Identify which cell holds the provided text, then report its [x, y] central coordinate. 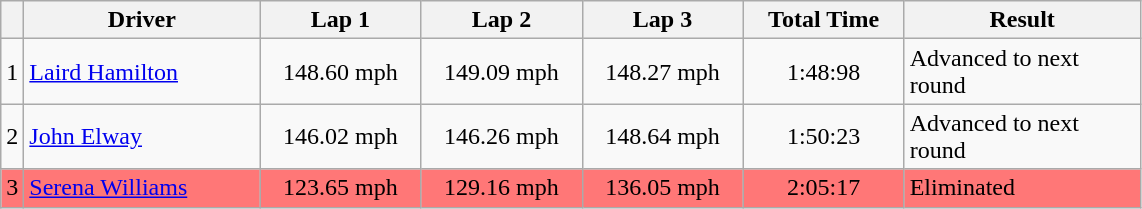
2 [12, 136]
Eliminated [1022, 188]
1:48:98 [824, 72]
Lap 2 [502, 20]
136.05 mph [662, 188]
John Elway [142, 136]
1 [12, 72]
146.26 mph [502, 136]
Laird Hamilton [142, 72]
Serena Williams [142, 188]
148.27 mph [662, 72]
1:50:23 [824, 136]
2:05:17 [824, 188]
149.09 mph [502, 72]
148.64 mph [662, 136]
Lap 1 [340, 20]
3 [12, 188]
Total Time [824, 20]
129.16 mph [502, 188]
Driver [142, 20]
Lap 3 [662, 20]
123.65 mph [340, 188]
Result [1022, 20]
146.02 mph [340, 136]
148.60 mph [340, 72]
